Locate the cell with the specified text and output its [x, y] center coordinate. 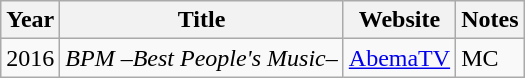
Notes [490, 20]
BPM –Best People's Music– [202, 58]
2016 [30, 58]
MC [490, 58]
Website [399, 20]
Year [30, 20]
Title [202, 20]
AbemaTV [399, 58]
